Pinpoint the cell where the given text exists, returning its (X, Y) midpoint coordinate. 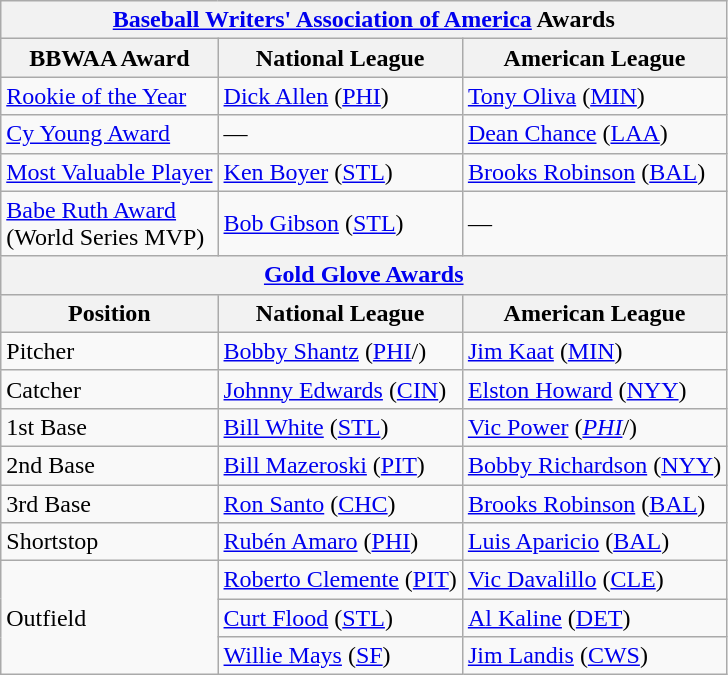
Bobby Richardson (NYY) (594, 465)
1st Base (110, 427)
Bob Gibson (STL) (340, 224)
Vic Davalillo (CLE) (594, 580)
Tony Oliva (MIN) (594, 96)
Shortstop (110, 542)
Bill Mazeroski (PIT) (340, 465)
3rd Base (110, 503)
2nd Base (110, 465)
Vic Power (PHI/) (594, 427)
Most Valuable Player (110, 172)
Bobby Shantz (PHI/) (340, 351)
Position (110, 313)
Elston Howard (NYY) (594, 389)
Rubén Amaro (PHI) (340, 542)
Al Kaline (DET) (594, 618)
Outfield (110, 618)
Jim Landis (CWS) (594, 656)
Dean Chance (LAA) (594, 134)
Gold Glove Awards (364, 275)
Luis Aparicio (BAL) (594, 542)
Cy Young Award (110, 134)
Ron Santo (CHC) (340, 503)
Bill White (STL) (340, 427)
Ken Boyer (STL) (340, 172)
Rookie of the Year (110, 96)
Pitcher (110, 351)
Babe Ruth Award(World Series MVP) (110, 224)
Dick Allen (PHI) (340, 96)
Catcher (110, 389)
Willie Mays (SF) (340, 656)
Johnny Edwards (CIN) (340, 389)
Roberto Clemente (PIT) (340, 580)
Baseball Writers' Association of America Awards (364, 20)
BBWAA Award (110, 58)
Curt Flood (STL) (340, 618)
Jim Kaat (MIN) (594, 351)
